Capture the cell that displays the provided text and extract its [x, y] central coordinate. 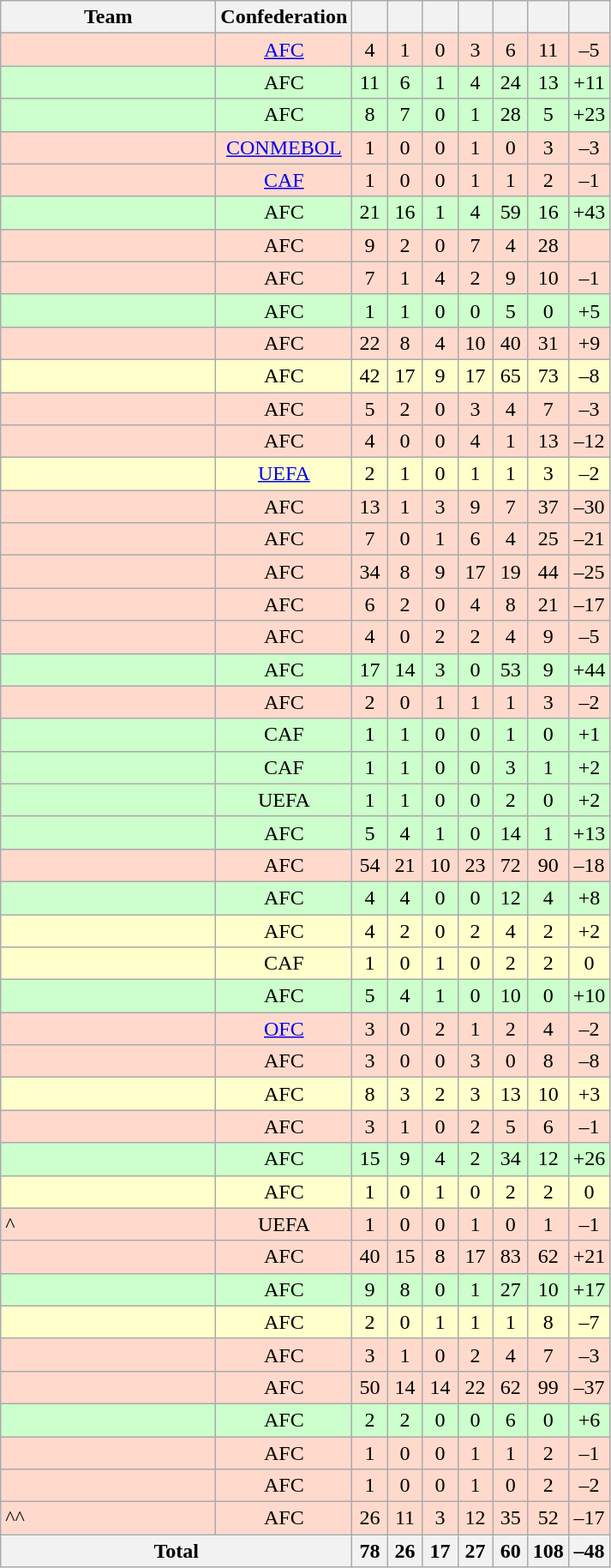
CONMEBOL [285, 147]
50 [370, 1387]
35 [511, 1518]
+1 [590, 735]
+9 [590, 343]
59 [511, 213]
–7 [590, 1322]
31 [548, 343]
+21 [590, 1257]
Team [108, 17]
–37 [590, 1387]
+17 [590, 1289]
53 [511, 670]
+5 [590, 310]
+26 [590, 1159]
–30 [590, 507]
23 [475, 865]
+8 [590, 898]
25 [548, 539]
108 [548, 1551]
52 [548, 1518]
54 [370, 865]
+13 [590, 832]
78 [370, 1551]
72 [511, 865]
OFC [285, 1029]
Confederation [285, 17]
90 [548, 865]
+44 [590, 670]
Total [177, 1551]
42 [370, 375]
37 [548, 507]
+43 [590, 213]
–21 [590, 539]
83 [511, 1257]
–18 [590, 865]
+10 [590, 996]
73 [548, 375]
60 [511, 1551]
+6 [590, 1420]
19 [511, 572]
+3 [590, 1094]
^^ [108, 1518]
–25 [590, 572]
44 [548, 572]
24 [511, 82]
–48 [590, 1551]
+23 [590, 115]
99 [548, 1387]
–12 [590, 442]
+11 [590, 82]
^ [108, 1224]
65 [511, 375]
